Detect which cell encompasses the target text, then output its (x, y) center coordinate. 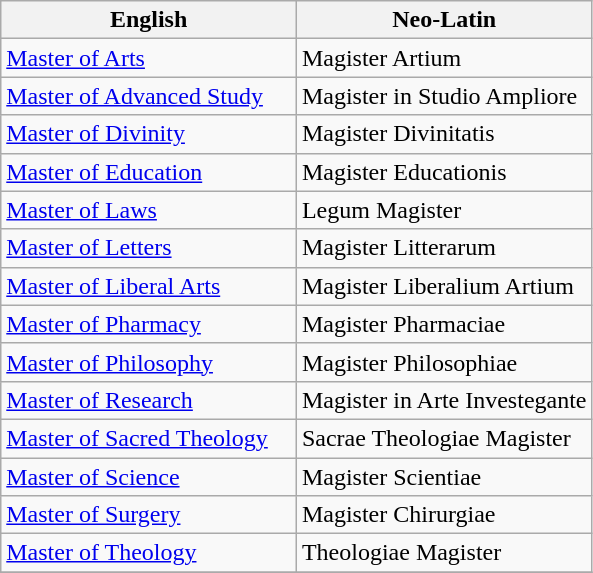
Master of Research (149, 400)
Magister Litterarum (444, 248)
Neo-Latin (444, 20)
Master of Philosophy (149, 362)
Master of Theology (149, 553)
Magister Scientiae (444, 477)
Sacrae Theologiae Magister (444, 438)
Magister in Arte Investegante (444, 400)
Magister Chirurgiae (444, 515)
Theologiae Magister (444, 553)
Master of Laws (149, 210)
Master of Advanced Study (149, 96)
Master of Arts (149, 58)
Master of Science (149, 477)
Magister Educationis (444, 172)
Magister in Studio Ampliore (444, 96)
Master of Pharmacy (149, 324)
Master of Letters (149, 248)
Magister Liberalium Artium (444, 286)
Master of Surgery (149, 515)
Magister Divinitatis (444, 134)
English (149, 20)
Legum Magister (444, 210)
Master of Divinity (149, 134)
Magister Philosophiae (444, 362)
Master of Liberal Arts (149, 286)
Master of Education (149, 172)
Magister Pharmaciae (444, 324)
Master of Sacred Theology (149, 438)
Magister Artium (444, 58)
